Capture the cell that displays the provided text and extract its [X, Y] central coordinate. 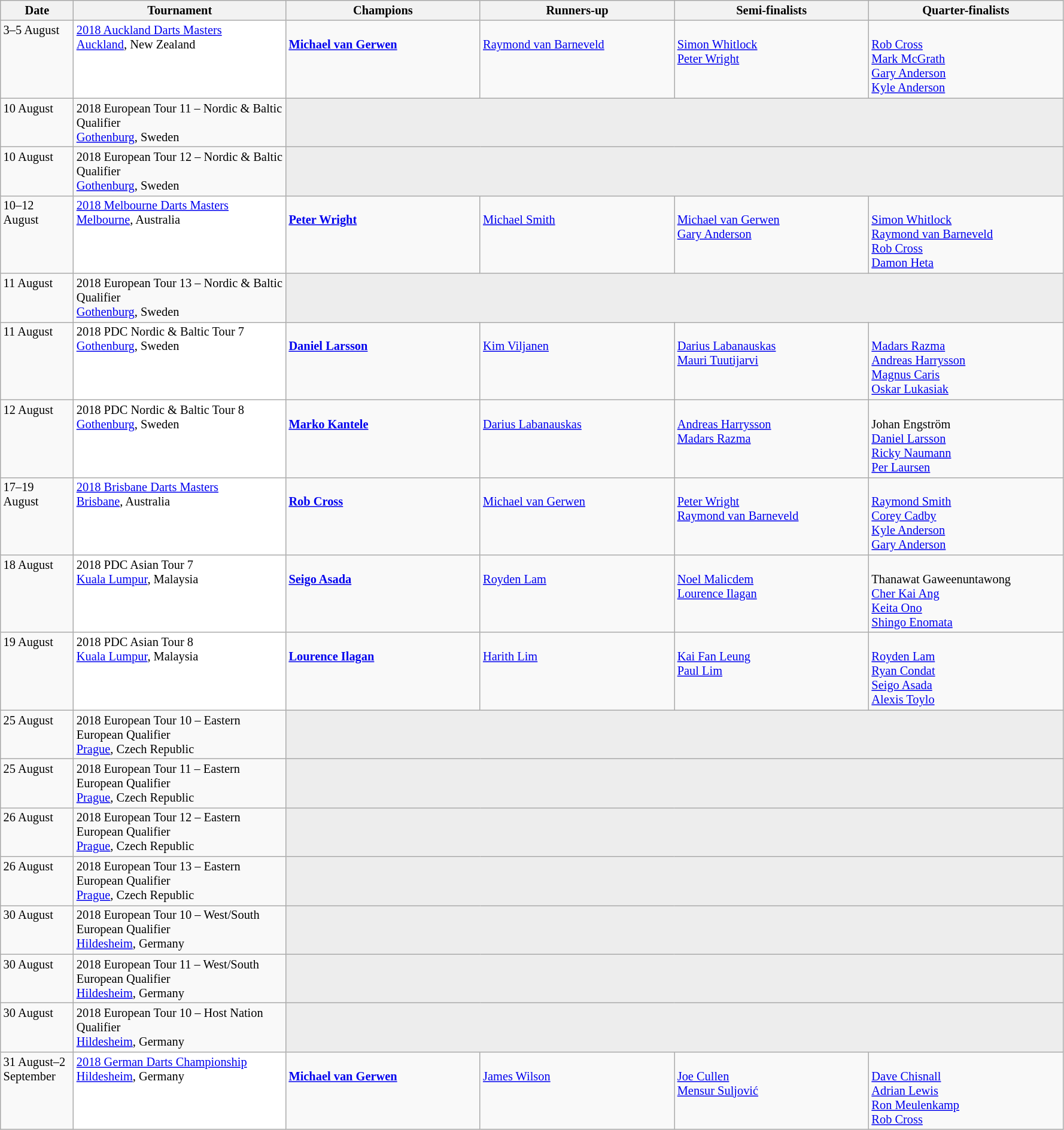
Thanawat Gaweenuntawong Cher Kai Ang Keita Ono Shingo Enomata [966, 593]
Johan Engström Daniel Larsson Ricky Naumann Per Laursen [966, 438]
Champions [383, 10]
Royden Lam Ryan Condat Seigo Asada Alexis Toylo [966, 671]
2018 European Tour 11 – West/South European Qualifier Hildesheim, Germany [180, 979]
12 August [37, 438]
2018 German Darts ChampionshipHildesheim, Germany [180, 1091]
Rob Cross [383, 516]
Michael Smith [577, 234]
2018 European Tour 13 – Eastern European Qualifier Prague, Czech Republic [180, 881]
Semi-finalists [772, 10]
Rob Cross Mark McGrath Gary Anderson Kyle Anderson [966, 59]
Raymond Smith Corey Cadby Kyle Anderson Gary Anderson [966, 516]
2018 European Tour 10 – Eastern European Qualifier Prague, Czech Republic [180, 735]
Darius Labanauskas [577, 438]
Joe Cullen Mensur Suljović [772, 1091]
Daniel Larsson [383, 361]
Royden Lam [577, 593]
2018 PDC Asian Tour 8Kuala Lumpur, Malaysia [180, 671]
Michael van Gerwen Gary Anderson [772, 234]
Kim Viljanen [577, 361]
Andreas Harrysson Madars Razma [772, 438]
2018 PDC Nordic & Baltic Tour 7Gothenburg, Sweden [180, 361]
Harith Lim [577, 671]
2018 European Tour 11 – Eastern European Qualifier Prague, Czech Republic [180, 783]
2018 Auckland Darts MastersAuckland, New Zealand [180, 59]
Simon Whitlock Peter Wright [772, 59]
2018 European Tour 13 – Nordic & Baltic Qualifier Gothenburg, Sweden [180, 298]
Runners-up [577, 10]
2018 Brisbane Darts MastersBrisbane, Australia [180, 516]
2018 European Tour 12 – Eastern European Qualifier Prague, Czech Republic [180, 832]
19 August [37, 671]
2018 European Tour 11 – Nordic & Baltic Qualifier Gothenburg, Sweden [180, 123]
2018 European Tour 10 – Host Nation Qualifier Hildesheim, Germany [180, 1027]
Raymond van Barneveld [577, 59]
2018 PDC Asian Tour 7Kuala Lumpur, Malaysia [180, 593]
18 August [37, 593]
Marko Kantele [383, 438]
31 August–2 September [37, 1091]
10–12 August [37, 234]
Quarter-finalists [966, 10]
Seigo Asada [383, 593]
Peter Wright Raymond van Barneveld [772, 516]
Simon Whitlock Raymond van Barneveld Rob Cross Damon Heta [966, 234]
17–19 August [37, 516]
2018 European Tour 12 – Nordic & Baltic Qualifier Gothenburg, Sweden [180, 171]
James Wilson [577, 1091]
Date [37, 10]
3–5 August [37, 59]
2018 Melbourne Darts MastersMelbourne, Australia [180, 234]
Lourence Ilagan [383, 671]
Peter Wright [383, 234]
Madars Razma Andreas Harrysson Magnus Caris Oskar Lukasiak [966, 361]
Tournament [180, 10]
Dave Chisnall Adrian Lewis Ron Meulenkamp Rob Cross [966, 1091]
2018 European Tour 10 – West/South European Qualifier Hildesheim, Germany [180, 930]
2018 PDC Nordic & Baltic Tour 8Gothenburg, Sweden [180, 438]
Noel Malicdem Lourence Ilagan [772, 593]
Darius Labanauskas Mauri Tuutijarvi [772, 361]
Kai Fan Leung Paul Lim [772, 671]
